Find where the given text appears and provide that cell's center as [X, Y] coordinate. 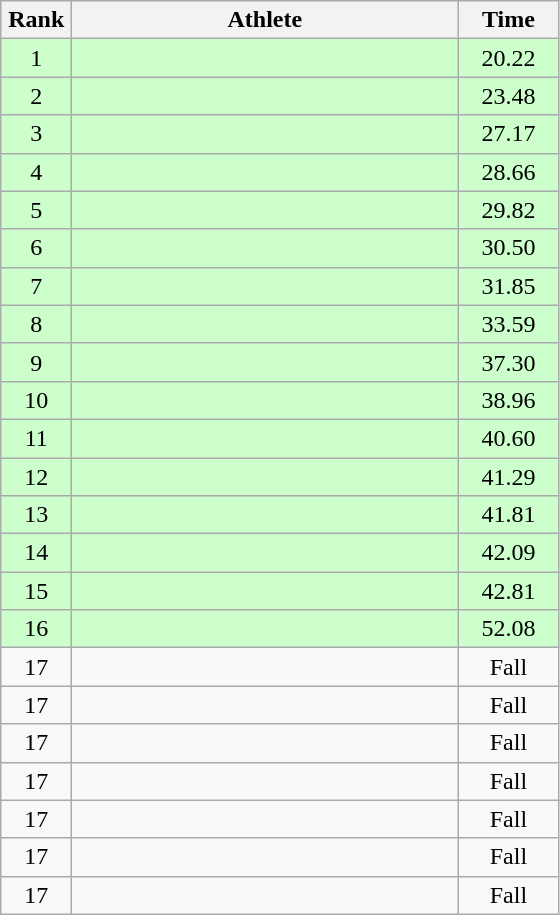
2 [36, 96]
42.81 [508, 591]
31.85 [508, 286]
6 [36, 248]
3 [36, 134]
7 [36, 286]
42.09 [508, 553]
5 [36, 210]
20.22 [508, 58]
14 [36, 553]
Time [508, 20]
30.50 [508, 248]
12 [36, 477]
37.30 [508, 362]
10 [36, 400]
13 [36, 515]
40.60 [508, 438]
9 [36, 362]
11 [36, 438]
41.29 [508, 477]
27.17 [508, 134]
33.59 [508, 324]
28.66 [508, 172]
Rank [36, 20]
38.96 [508, 400]
Athlete [265, 20]
1 [36, 58]
41.81 [508, 515]
23.48 [508, 96]
16 [36, 629]
29.82 [508, 210]
52.08 [508, 629]
4 [36, 172]
15 [36, 591]
8 [36, 324]
